Return [X, Y] of the center of cell containing provided text 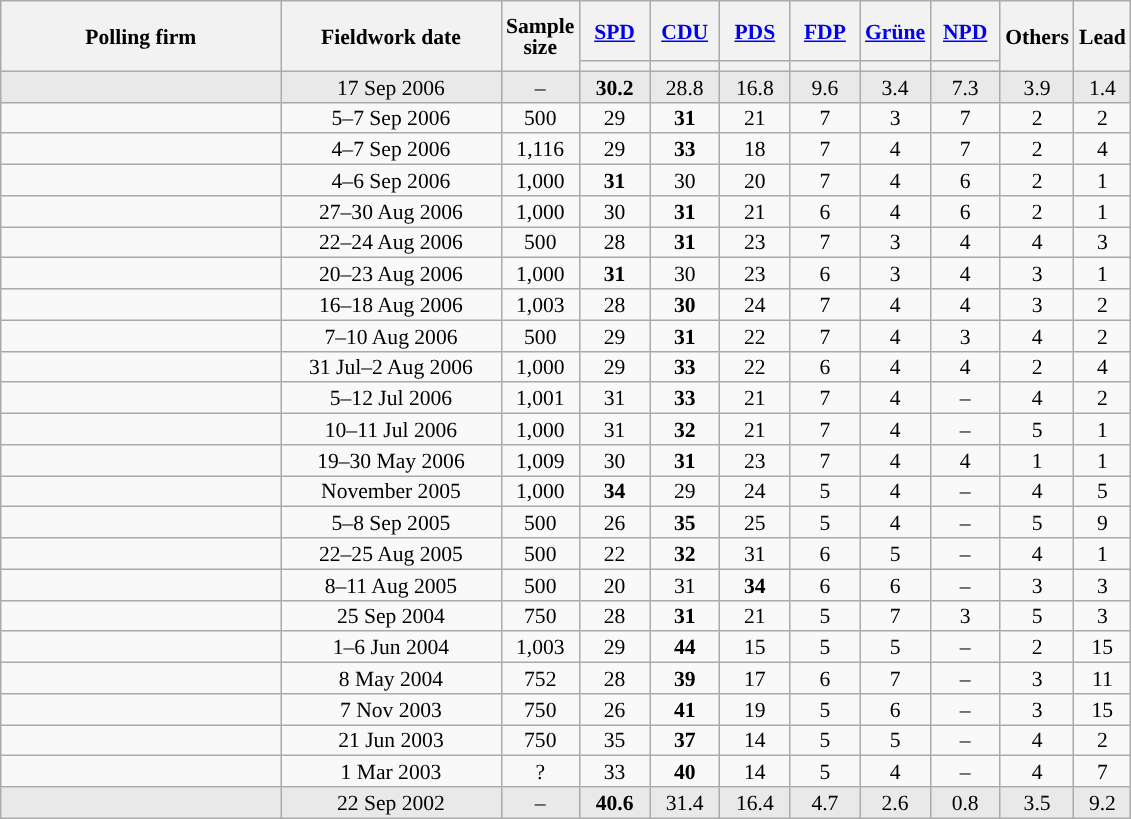
25 Sep 2004 [391, 616]
18 [755, 150]
10–11 Jul 2006 [391, 430]
8 May 2004 [391, 678]
SPD [614, 31]
Grüne [895, 31]
4–7 Sep 2006 [391, 150]
31 Jul–2 Aug 2006 [391, 366]
Samplesize [540, 36]
9.2 [1102, 802]
752 [540, 678]
November 2005 [391, 492]
19 [755, 710]
17 [755, 678]
27–30 Aug 2006 [391, 212]
Lead [1102, 36]
Polling firm [141, 36]
7.3 [965, 86]
41 [685, 710]
30.2 [614, 86]
Fieldwork date [391, 36]
16–18 Aug 2006 [391, 304]
1–6 Jun 2004 [391, 648]
FDP [825, 31]
1,009 [540, 460]
7 Nov 2003 [391, 710]
22–24 Aug 2006 [391, 242]
0.8 [965, 802]
1.4 [1102, 86]
NPD [965, 31]
2.6 [895, 802]
PDS [755, 31]
21 Jun 2003 [391, 740]
CDU [685, 31]
1,116 [540, 150]
1,001 [540, 398]
37 [685, 740]
5–8 Sep 2005 [391, 522]
5–12 Jul 2006 [391, 398]
Others [1037, 36]
5–7 Sep 2006 [391, 118]
3.5 [1037, 802]
28.8 [685, 86]
8–11 Aug 2005 [391, 584]
4–6 Sep 2006 [391, 180]
40 [685, 772]
17 Sep 2006 [391, 86]
40.6 [614, 802]
3.9 [1037, 86]
25 [755, 522]
19–30 May 2006 [391, 460]
? [540, 772]
16.4 [755, 802]
44 [685, 648]
11 [1102, 678]
16.8 [755, 86]
22–25 Aug 2005 [391, 554]
4.7 [825, 802]
31.4 [685, 802]
39 [685, 678]
1 Mar 2003 [391, 772]
9 [1102, 522]
3.4 [895, 86]
9.6 [825, 86]
20–23 Aug 2006 [391, 274]
22 Sep 2002 [391, 802]
7–10 Aug 2006 [391, 336]
